From the cell containing the given text, extract its center point as [x, y] coordinate. 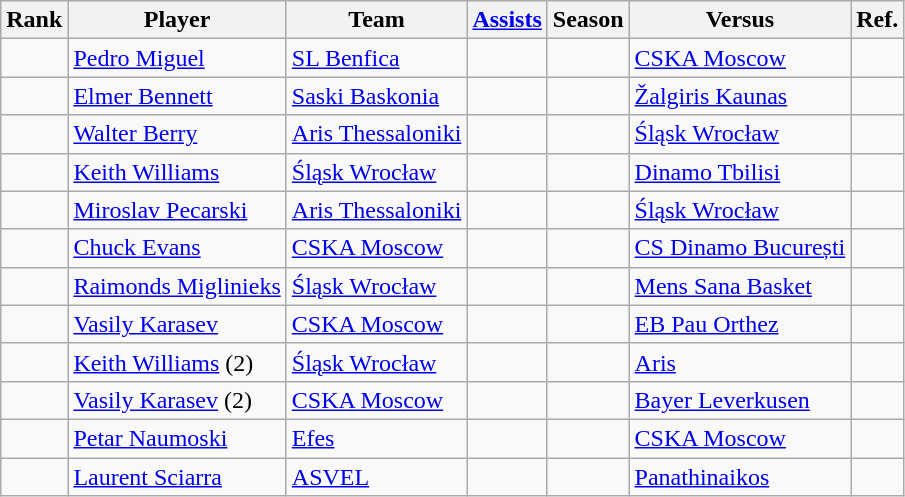
CS Dinamo București [740, 248]
ASVEL [376, 477]
Vasily Karasev (2) [177, 400]
Laurent Sciarra [177, 477]
Versus [740, 20]
Aris [740, 362]
Walter Berry [177, 134]
Miroslav Pecarski [177, 210]
EB Pau Orthez [740, 324]
Raimonds Miglinieks [177, 286]
Mens Sana Basket [740, 286]
Panathinaikos [740, 477]
Pedro Miguel [177, 58]
Season [588, 20]
Elmer Bennett [177, 96]
Chuck Evans [177, 248]
Efes [376, 438]
Ref. [878, 20]
Team [376, 20]
SL Benfica [376, 58]
Player [177, 20]
Dinamo Tbilisi [740, 172]
Žalgiris Kaunas [740, 96]
Rank [34, 20]
Saski Baskonia [376, 96]
Petar Naumoski [177, 438]
Bayer Leverkusen [740, 400]
Assists [507, 20]
Keith Williams (2) [177, 362]
Vasily Karasev [177, 324]
Keith Williams [177, 172]
